From the cell containing the given text, extract its center point as [X, Y] coordinate. 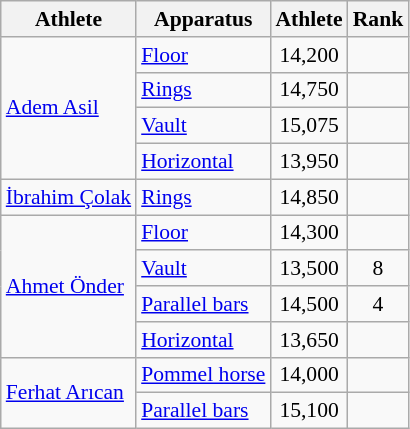
14,300 [308, 233]
14,500 [308, 304]
Adem Asil [68, 108]
Pommel horse [203, 375]
8 [378, 269]
Rank [378, 19]
13,950 [308, 162]
14,750 [308, 90]
14,850 [308, 197]
İbrahim Çolak [68, 197]
14,000 [308, 375]
Ferhat Arıcan [68, 392]
15,075 [308, 126]
13,500 [308, 269]
15,100 [308, 411]
4 [378, 304]
Apparatus [203, 19]
Ahmet Önder [68, 286]
13,650 [308, 340]
14,200 [308, 55]
